Find where the given text appears and provide that cell's center as (X, Y) coordinate. 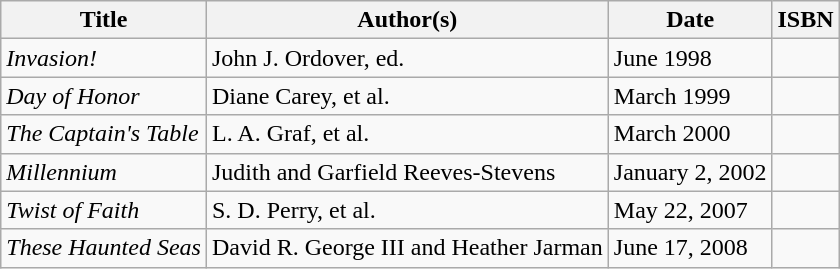
March 1999 (690, 96)
January 2, 2002 (690, 172)
ISBN (806, 20)
David R. George III and Heather Jarman (407, 248)
Millennium (104, 172)
Title (104, 20)
June 17, 2008 (690, 248)
May 22, 2007 (690, 210)
John J. Ordover, ed. (407, 58)
Invasion! (104, 58)
S. D. Perry, et al. (407, 210)
Author(s) (407, 20)
Diane Carey, et al. (407, 96)
June 1998 (690, 58)
Twist of Faith (104, 210)
These Haunted Seas (104, 248)
L. A. Graf, et al. (407, 134)
Date (690, 20)
March 2000 (690, 134)
Day of Honor (104, 96)
Judith and Garfield Reeves-Stevens (407, 172)
The Captain's Table (104, 134)
